Extract the (x, y) coordinate from the center of the cell holding the provided text.  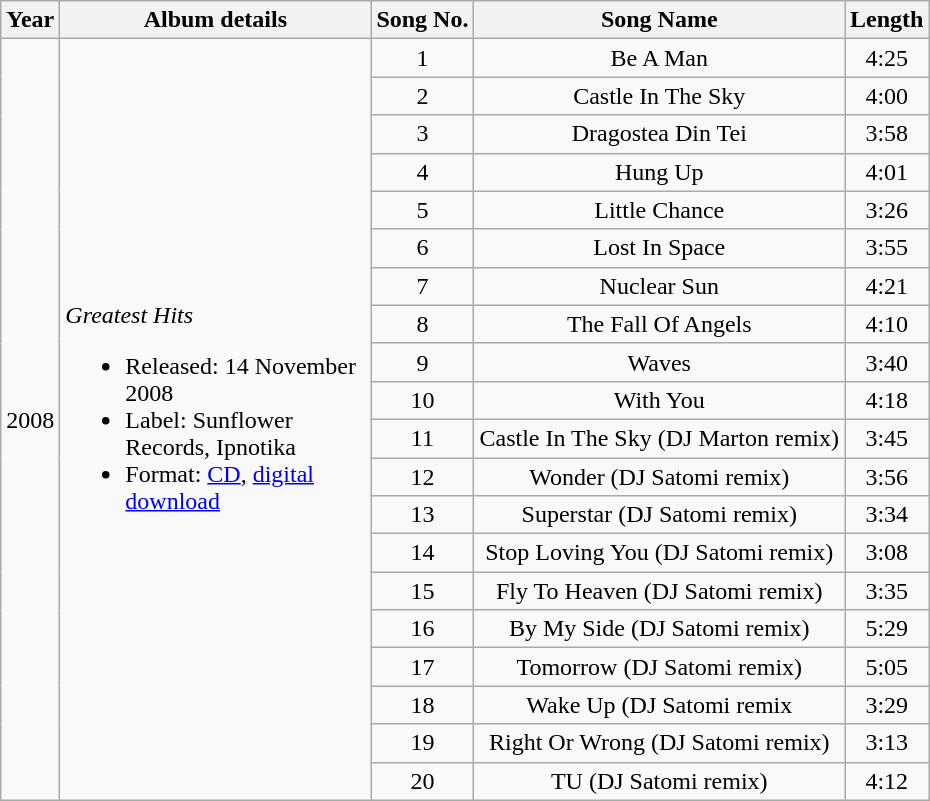
Fly To Heaven (DJ Satomi remix) (660, 591)
17 (422, 667)
Dragostea Din Tei (660, 134)
3:40 (887, 362)
Right Or Wrong (DJ Satomi remix) (660, 743)
3:26 (887, 210)
11 (422, 438)
Album details (216, 20)
19 (422, 743)
Waves (660, 362)
1 (422, 58)
4:21 (887, 286)
3:29 (887, 705)
3:55 (887, 248)
Tomorrow (DJ Satomi remix) (660, 667)
3:35 (887, 591)
9 (422, 362)
4:25 (887, 58)
3 (422, 134)
5:05 (887, 667)
2008 (30, 420)
16 (422, 629)
Hung Up (660, 172)
15 (422, 591)
Song No. (422, 20)
Song Name (660, 20)
4:12 (887, 781)
4:18 (887, 400)
3:13 (887, 743)
Greatest HitsReleased: 14 November 2008Label: Sunflower Records, IpnotikaFormat: CD, digital download (216, 420)
Superstar (DJ Satomi remix) (660, 515)
5:29 (887, 629)
Stop Loving You (DJ Satomi remix) (660, 553)
3:34 (887, 515)
TU (DJ Satomi remix) (660, 781)
3:08 (887, 553)
Castle In The Sky (DJ Marton remix) (660, 438)
13 (422, 515)
Nuclear Sun (660, 286)
With You (660, 400)
10 (422, 400)
4:00 (887, 96)
4:10 (887, 324)
Lost In Space (660, 248)
3:56 (887, 477)
2 (422, 96)
20 (422, 781)
Wake Up (DJ Satomi remix (660, 705)
Wonder (DJ Satomi remix) (660, 477)
Castle In The Sky (660, 96)
4 (422, 172)
Little Chance (660, 210)
6 (422, 248)
3:45 (887, 438)
4:01 (887, 172)
14 (422, 553)
Length (887, 20)
Be A Man (660, 58)
3:58 (887, 134)
By My Side (DJ Satomi remix) (660, 629)
5 (422, 210)
The Fall Of Angels (660, 324)
8 (422, 324)
18 (422, 705)
12 (422, 477)
7 (422, 286)
Year (30, 20)
